For the text-containing cell, return its midpoint in (x, y) coordinate format. 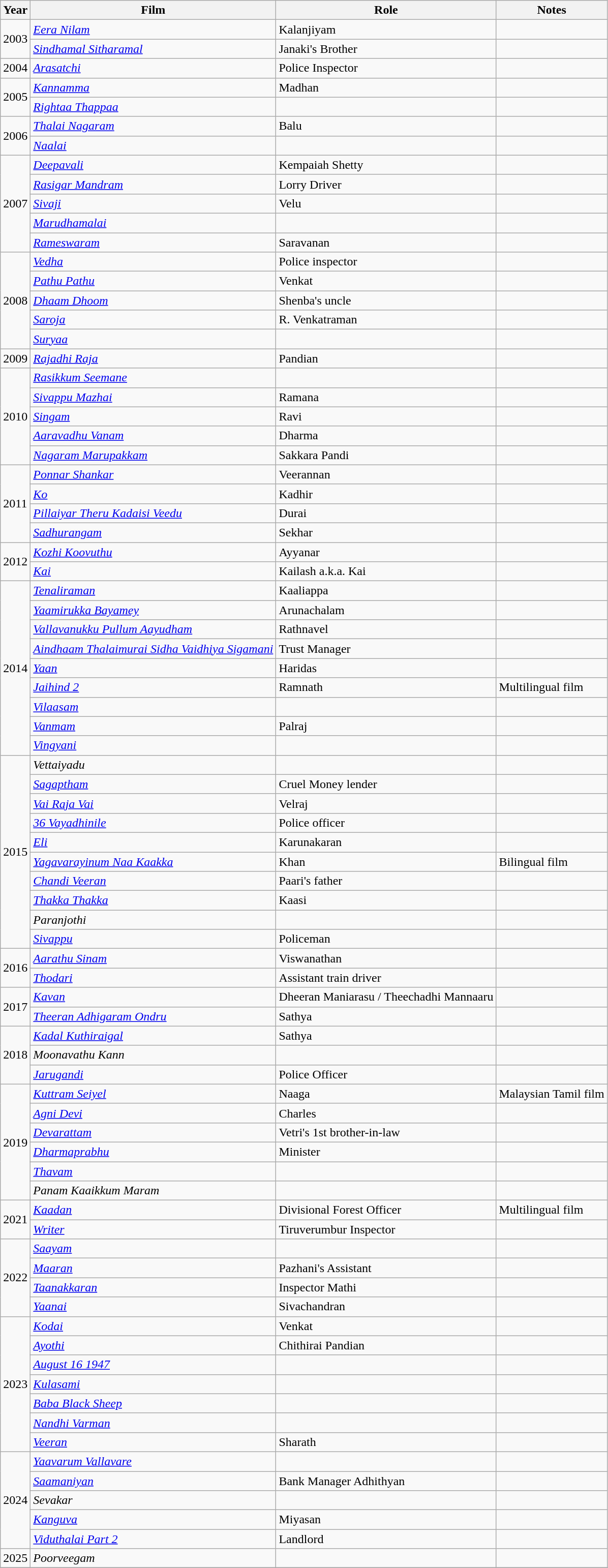
Tenaliraman (154, 591)
Maaran (154, 1268)
Rameswaram (154, 243)
Yagavarayinum Naa Kaakka (154, 862)
Moonavathu Kann (154, 1055)
2009 (15, 358)
Sharath (386, 1442)
2022 (15, 1278)
2017 (15, 1007)
Karunakaran (386, 842)
Saravanan (386, 243)
Sagaptham (154, 784)
Kaasi (386, 900)
Saroja (154, 320)
Yaan (154, 668)
2016 (15, 968)
Kadal Kuthiraigal (154, 1036)
Rajadhi Raja (154, 358)
Taanakkaran (154, 1287)
Yaanai (154, 1307)
2005 (15, 97)
Cruel Money lender (386, 784)
Devarattam (154, 1132)
2018 (15, 1055)
Kempaiah Shetty (386, 165)
2007 (15, 203)
Pillaiyar Theru Kadaisi Veedu (154, 513)
2004 (15, 68)
Charles (386, 1113)
Sivappu Mazhai (154, 397)
Ponnar Shankar (154, 474)
Kanguva (154, 1520)
Yaamirukka Bayamey (154, 610)
Chandi Veeran (154, 881)
Madhan (386, 87)
Kozhi Koovuthu (154, 552)
Year (15, 10)
Vettaiyadu (154, 765)
Rightaa Thappaa (154, 107)
Viduthalai Part 2 (154, 1539)
Vetri's 1st brother-in-law (386, 1132)
Sakkara Pandi (386, 455)
Trust Manager (386, 649)
Aaravadhu Vanam (154, 436)
Ramnath (386, 687)
Rathnavel (386, 629)
Singam (154, 416)
Film (154, 10)
Velu (386, 203)
Sadhurangam (154, 532)
Police Officer (386, 1074)
Jaihind 2 (154, 687)
Dheeran Maniarasu / Theechadhi Mannaaru (386, 997)
Yaavarum Vallavare (154, 1461)
Haridas (386, 668)
Police Inspector (386, 68)
Thavam (154, 1171)
Vilaasam (154, 707)
Thodari (154, 978)
Shenba's uncle (386, 300)
Naaga (386, 1094)
Naalai (154, 145)
Sindhamal Sitharamal (154, 49)
Ayyanar (386, 552)
Deepavali (154, 165)
Sekhar (386, 532)
2011 (15, 503)
Police inspector (386, 262)
2010 (15, 416)
Role (386, 10)
August 16 1947 (154, 1365)
Dhaam Dhoom (154, 300)
Dharma (386, 436)
Paari's father (386, 881)
R. Venkatraman (386, 320)
2014 (15, 668)
Veeran (154, 1442)
Notes (552, 10)
Saamaniyan (154, 1481)
Kodai (154, 1326)
2023 (15, 1384)
Kavan (154, 997)
Sivaji (154, 203)
Kai (154, 571)
Landlord (386, 1539)
Lorry Driver (386, 184)
Ravi (386, 416)
Chithirai Pandian (386, 1345)
Sivachandran (386, 1307)
Palraj (386, 726)
Kaadan (154, 1210)
2006 (15, 136)
Pazhani's Assistant (386, 1268)
36 Vayadhinile (154, 823)
Writer (154, 1229)
Tiruverumbur Inspector (386, 1229)
Panam Kaaikkum Maram (154, 1191)
Marudhamalai (154, 223)
2008 (15, 300)
Kadhir (386, 494)
Arunachalam (386, 610)
Vedha (154, 262)
Pandian (386, 358)
Kailash a.k.a. Kai (386, 571)
Poorveegam (154, 1558)
Malaysian Tamil film (552, 1094)
Ko (154, 494)
2012 (15, 561)
Bank Manager Adhithyan (386, 1481)
2015 (15, 852)
Jarugandi (154, 1074)
Ayothi (154, 1345)
Baba Black Sheep (154, 1403)
Suryaa (154, 339)
Dharmaprabhu (154, 1152)
Policeman (386, 939)
Bilingual film (552, 862)
Agni Devi (154, 1113)
Aindhaam Thalaimurai Sidha Vaidhiya Sigamani (154, 649)
2024 (15, 1500)
2019 (15, 1142)
Vingyani (154, 745)
Nagaram Marupakkam (154, 455)
Pathu Pathu (154, 281)
Vallavanukku Pullum Aayudham (154, 629)
Sevakar (154, 1500)
Kalanjiyam (386, 29)
Kulasami (154, 1384)
Janaki's Brother (386, 49)
2021 (15, 1220)
2025 (15, 1558)
Saayam (154, 1249)
Kuttram Seiyel (154, 1094)
Eera Nilam (154, 29)
Kaaliappa (386, 591)
Police officer (386, 823)
Sivappu (154, 939)
Assistant train driver (386, 978)
Khan (386, 862)
Minister (386, 1152)
2003 (15, 39)
Divisional Forest Officer (386, 1210)
Viswanathan (386, 958)
Vanmam (154, 726)
Rasikkum Seemane (154, 378)
Arasatchi (154, 68)
Inspector Mathi (386, 1287)
Eli (154, 842)
Aarathu Sinam (154, 958)
Ramana (386, 397)
Balu (386, 126)
Nandhi Varman (154, 1423)
Vai Raja Vai (154, 803)
Rasigar Mandram (154, 184)
Thakka Thakka (154, 900)
Thalai Nagaram (154, 126)
Miyasan (386, 1520)
Durai (386, 513)
Velraj (386, 803)
Kannamma (154, 87)
Theeran Adhigaram Ondru (154, 1016)
Paranjothi (154, 920)
Veerannan (386, 474)
